Identify which cell holds the provided text, then report its (x, y) central coordinate. 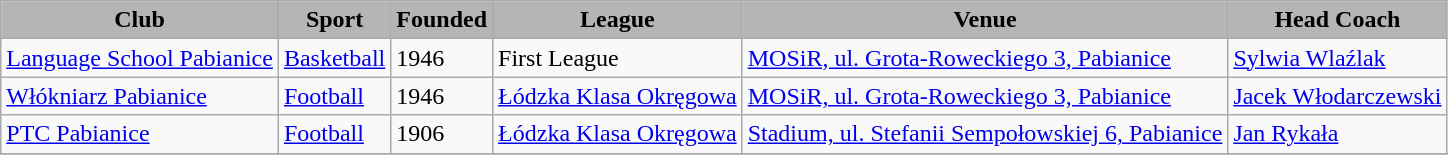
Stadium, ul. Stefanii Sempołowskiej 6, Pabianice (985, 134)
Jacek Włodarczewski (1338, 96)
Venue (985, 20)
Basketball (334, 58)
Jan Rykała (1338, 134)
League (618, 20)
1906 (442, 134)
Sylwia Wlaźlak (1338, 58)
Language School Pabianice (140, 58)
First League (618, 58)
Sport (334, 20)
Włókniarz Pabianice (140, 96)
PTC Pabianice (140, 134)
Club (140, 20)
Founded (442, 20)
Head Coach (1338, 20)
